Locate the cell with the specified text and output its (x, y) center coordinate. 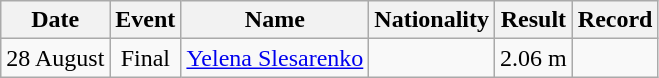
28 August (56, 58)
Record (615, 20)
Event (146, 20)
Name (275, 20)
Nationality (432, 20)
Final (146, 58)
Date (56, 20)
Yelena Slesarenko (275, 58)
Result (534, 20)
2.06 m (534, 58)
